Scan for the cell matching the given text and deliver its (x, y) coordinate at center. 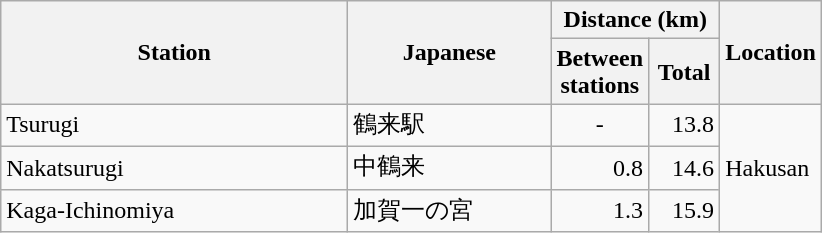
Japanese (450, 52)
加賀一の宮 (450, 210)
Kaga-Ichinomiya (174, 210)
14.6 (684, 168)
13.8 (684, 126)
1.3 (600, 210)
鶴来駅 (450, 126)
Location (771, 52)
15.9 (684, 210)
Station (174, 52)
Betweenstations (600, 72)
Distance (km) (636, 20)
Nakatsurugi (174, 168)
0.8 (600, 168)
Tsurugi (174, 126)
中鶴来 (450, 168)
Hakusan (771, 168)
Total (684, 72)
- (600, 126)
